Search for the cell housing the specified text and yield its [x, y] center coordinate. 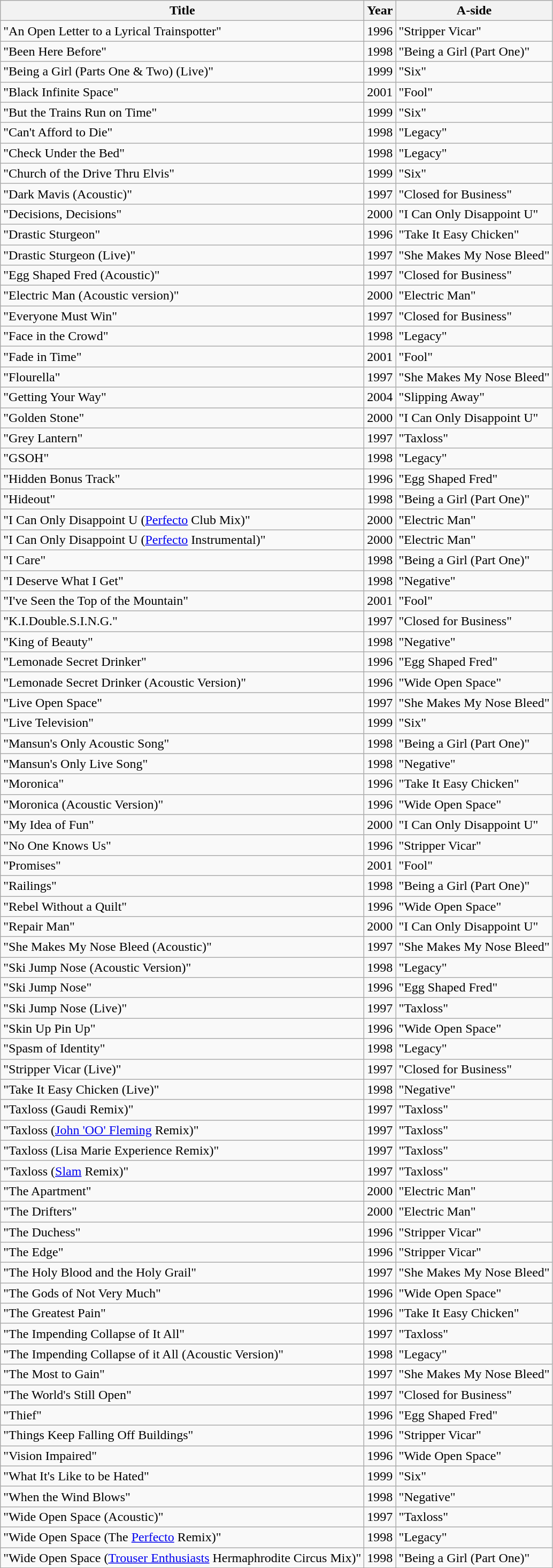
"Skin Up Pin Up" [182, 1028]
"Things Keep Falling Off Buildings" [182, 1435]
"Everyone Must Win" [182, 316]
"Dark Mavis (Acoustic)" [182, 194]
"Getting Your Way" [182, 397]
"Wide Open Space (Acoustic)" [182, 1517]
"But the Trains Run on Time" [182, 112]
"The Drifters" [182, 1211]
"My Idea of Fun" [182, 825]
"The Apartment" [182, 1191]
"When the Wind Blows" [182, 1496]
"The Holy Blood and the Holy Grail" [182, 1273]
"Wide Open Space (The Perfecto Remix)" [182, 1537]
"Stripper Vicar (Live)" [182, 1069]
"Taxloss (Slam Remix)" [182, 1171]
"Ski Jump Nose" [182, 988]
"An Open Letter to a Lyrical Trainspotter" [182, 31]
"Being a Girl (Parts One & Two) (Live)" [182, 72]
"Grey Lantern" [182, 438]
"Fade in Time" [182, 357]
"Decisions, Decisions" [182, 214]
"Taxloss (John 'OO' Fleming Remix)" [182, 1130]
"Repair Man" [182, 927]
"K.I.Double.S.I.N.G." [182, 621]
"Black Infinite Space" [182, 92]
"Railings" [182, 886]
"Can't Afford to Die" [182, 133]
"She Makes My Nose Bleed (Acoustic)" [182, 947]
"Thief" [182, 1415]
"Drastic Sturgeon" [182, 234]
"The Impending Collapse of it All (Acoustic Version)" [182, 1354]
"Golden Stone" [182, 418]
"I Care" [182, 560]
"Drastic Sturgeon (Live)" [182, 255]
"The Most to Gain" [182, 1374]
"Mansun's Only Acoustic Song" [182, 743]
"Lemonade Secret Drinker" [182, 662]
2004 [380, 397]
"Ski Jump Nose (Live)" [182, 1008]
"I Deserve What I Get" [182, 580]
"The Impending Collapse of It All" [182, 1334]
"Moronica" [182, 784]
"I Can Only Disappoint U (Perfecto Club Mix)" [182, 519]
"Face in the Crowd" [182, 336]
"Moronica (Acoustic Version)" [182, 804]
Title [182, 11]
"I Can Only Disappoint U (Perfecto Instrumental)" [182, 540]
"The Edge" [182, 1252]
"Lemonade Secret Drinker (Acoustic Version)" [182, 682]
"Taxloss (Lisa Marie Experience Remix)" [182, 1150]
"Electric Man (Acoustic version)" [182, 296]
"Vision Impaired" [182, 1456]
"Take It Easy Chicken (Live)" [182, 1089]
"Rebel Without a Quilt" [182, 906]
"Check Under the Bed" [182, 153]
"Promises" [182, 865]
"Church of the Drive Thru Elvis" [182, 173]
"Ski Jump Nose (Acoustic Version)" [182, 967]
"Hidden Bonus Track" [182, 479]
"Been Here Before" [182, 51]
"Flourella" [182, 377]
"Slipping Away" [474, 397]
"GSOH" [182, 458]
"Egg Shaped Fred (Acoustic)" [182, 275]
Year [380, 11]
A-side [474, 11]
"Wide Open Space (Trouser Enthusiasts Hermaphrodite Circus Mix)" [182, 1558]
"The World's Still Open" [182, 1395]
"Mansun's Only Live Song" [182, 764]
"Spasm of Identity" [182, 1049]
"Taxloss (Gaudi Remix)" [182, 1110]
"Live Television" [182, 723]
"Hideout" [182, 499]
"The Gods of Not Very Much" [182, 1293]
"I've Seen the Top of the Mountain" [182, 601]
"King of Beauty" [182, 642]
"Live Open Space" [182, 703]
"The Greatest Pain" [182, 1313]
"The Duchess" [182, 1232]
"What It's Like to be Hated" [182, 1476]
"No One Knows Us" [182, 845]
